Locate the cell with the specified text and output its (x, y) center coordinate. 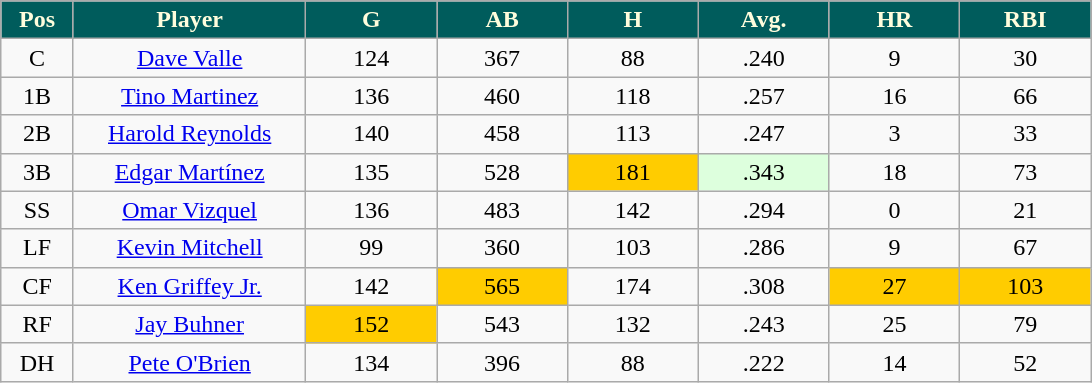
Harold Reynolds (189, 134)
Pete O'Brien (189, 362)
543 (502, 324)
Player (189, 20)
16 (894, 96)
360 (502, 248)
LF (38, 248)
Jay Buhner (189, 324)
25 (894, 324)
.308 (764, 286)
3B (38, 172)
99 (372, 248)
1B (38, 96)
CF (38, 286)
.257 (764, 96)
140 (372, 134)
152 (372, 324)
.294 (764, 210)
Avg. (764, 20)
.343 (764, 172)
G (372, 20)
565 (502, 286)
2B (38, 134)
396 (502, 362)
30 (1026, 58)
134 (372, 362)
.286 (764, 248)
67 (1026, 248)
135 (372, 172)
.243 (764, 324)
458 (502, 134)
0 (894, 210)
181 (632, 172)
Edgar Martínez (189, 172)
113 (632, 134)
SS (38, 210)
73 (1026, 172)
DH (38, 362)
66 (1026, 96)
124 (372, 58)
Dave Valle (189, 58)
367 (502, 58)
.240 (764, 58)
18 (894, 172)
Omar Vizquel (189, 210)
118 (632, 96)
AB (502, 20)
3 (894, 134)
.247 (764, 134)
79 (1026, 324)
52 (1026, 362)
132 (632, 324)
Pos (38, 20)
C (38, 58)
483 (502, 210)
33 (1026, 134)
21 (1026, 210)
Ken Griffey Jr. (189, 286)
528 (502, 172)
H (632, 20)
RF (38, 324)
174 (632, 286)
460 (502, 96)
14 (894, 362)
Tino Martinez (189, 96)
27 (894, 286)
HR (894, 20)
Kevin Mitchell (189, 248)
RBI (1026, 20)
.222 (764, 362)
